Pinpoint the cell where the given text exists, returning its [X, Y] midpoint coordinate. 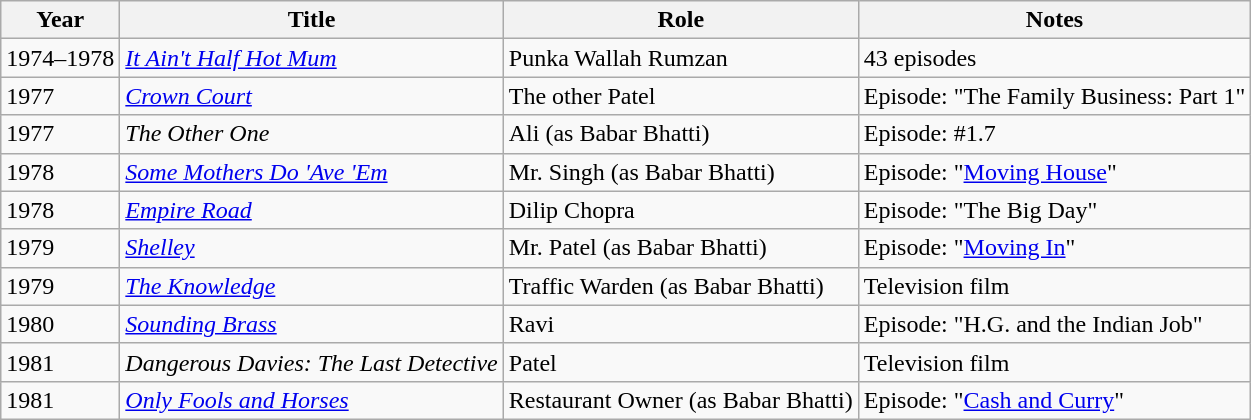
Episode: "Moving In" [1054, 248]
Episode: #1.7 [1054, 134]
Mr. Singh (as Babar Bhatti) [680, 172]
Some Mothers Do 'Ave 'Em [312, 172]
Ravi [680, 324]
Notes [1054, 20]
Mr. Patel (as Babar Bhatti) [680, 248]
Episode: "The Big Day" [1054, 210]
Crown Court [312, 96]
43 episodes [1054, 58]
Patel [680, 362]
The Other One [312, 134]
Empire Road [312, 210]
Ali (as Babar Bhatti) [680, 134]
1974–1978 [60, 58]
Only Fools and Horses [312, 400]
Traffic Warden (as Babar Bhatti) [680, 286]
Dilip Chopra [680, 210]
Dangerous Davies: The Last Detective [312, 362]
Episode: "H.G. and the Indian Job" [1054, 324]
1980 [60, 324]
Shelley [312, 248]
The other Patel [680, 96]
Episode: "Moving House" [1054, 172]
Punka Wallah Rumzan [680, 58]
It Ain't Half Hot Mum [312, 58]
Restaurant Owner (as Babar Bhatti) [680, 400]
Sounding Brass [312, 324]
Episode: "The Family Business: Part 1" [1054, 96]
Year [60, 20]
Role [680, 20]
Title [312, 20]
Episode: "Cash and Curry" [1054, 400]
The Knowledge [312, 286]
